Determine the [x, y] coordinate at the center of the cell enclosing the given text.  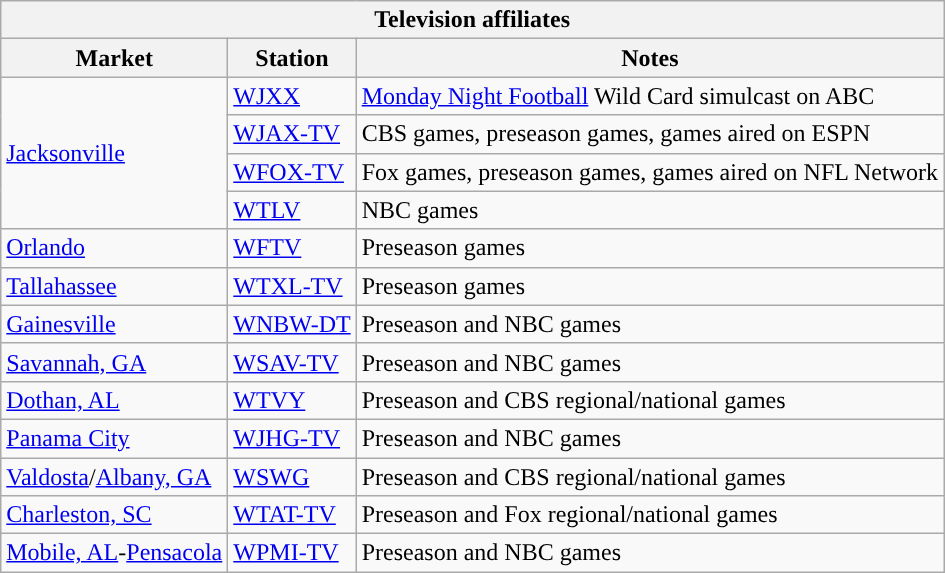
WNBW-DT [292, 324]
Savannah, GA [114, 362]
Monday Night Football Wild Card simulcast on ABC [650, 96]
CBS games, preseason games, games aired on ESPN [650, 134]
Jacksonville [114, 153]
Gainesville [114, 324]
Market [114, 58]
Panama City [114, 438]
NBC games [650, 210]
WJHG-TV [292, 438]
Preseason and Fox regional/national games [650, 515]
WTAT-TV [292, 515]
Valdosta/Albany, GA [114, 477]
Notes [650, 58]
Orlando [114, 248]
Television affiliates [472, 20]
WPMI-TV [292, 553]
Mobile, AL-Pensacola [114, 553]
Station [292, 58]
Dothan, AL [114, 400]
WTVY [292, 400]
Tallahassee [114, 286]
WFOX-TV [292, 172]
WTLV [292, 210]
Charleston, SC [114, 515]
WJAX-TV [292, 134]
WJXX [292, 96]
WFTV [292, 248]
Fox games, preseason games, games aired on NFL Network [650, 172]
WSWG [292, 477]
WSAV-TV [292, 362]
WTXL-TV [292, 286]
